Detect which cell encompasses the target text, then output its [X, Y] center coordinate. 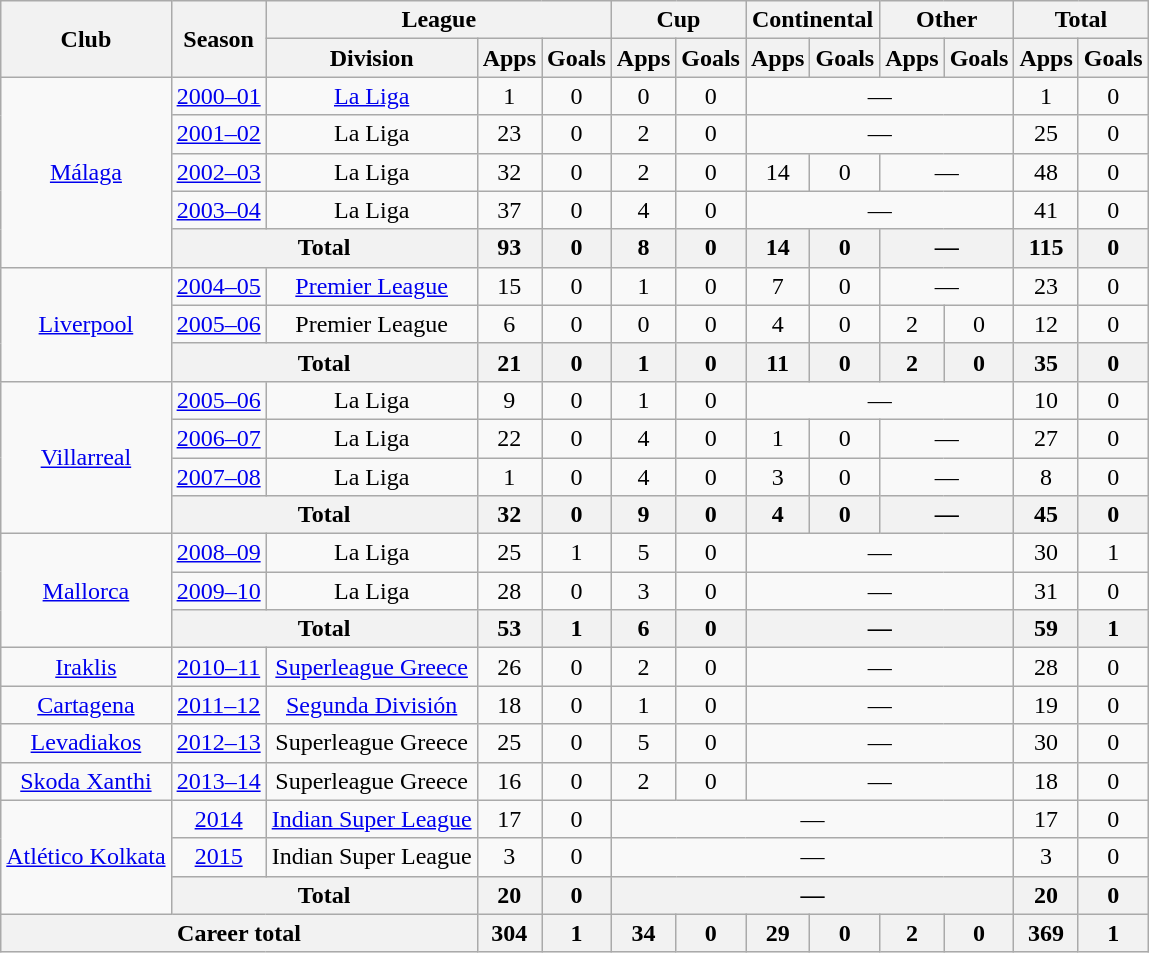
2009–10 [218, 591]
115 [1046, 248]
2013–14 [218, 781]
2012–13 [218, 743]
Club [86, 39]
Cup [678, 20]
15 [509, 286]
45 [1046, 515]
59 [1046, 629]
Atlético Kolkata [86, 857]
2006–07 [218, 438]
369 [1046, 933]
34 [643, 933]
53 [509, 629]
26 [509, 667]
2007–08 [218, 477]
29 [778, 933]
Villarreal [86, 457]
Málaga [86, 172]
Other [947, 20]
93 [509, 248]
2002–03 [218, 172]
31 [1046, 591]
2004–05 [218, 286]
11 [778, 362]
48 [1046, 172]
10 [1046, 400]
2014 [218, 819]
Skoda Xanthi [86, 781]
Division [372, 58]
2001–02 [218, 134]
Continental [813, 20]
37 [509, 210]
League [438, 20]
12 [1046, 324]
22 [509, 438]
2011–12 [218, 705]
16 [509, 781]
2003–04 [218, 210]
Season [218, 39]
Iraklis [86, 667]
Segunda División [372, 705]
Liverpool [86, 324]
19 [1046, 705]
2010–11 [218, 667]
Levadiakos [86, 743]
35 [1046, 362]
Mallorca [86, 591]
Cartagena [86, 705]
27 [1046, 438]
Career total [239, 933]
41 [1046, 210]
2000–01 [218, 96]
304 [509, 933]
7 [778, 286]
2008–09 [218, 553]
2015 [218, 857]
21 [509, 362]
